Extract the (x, y) coordinate from the center of the cell holding the provided text.  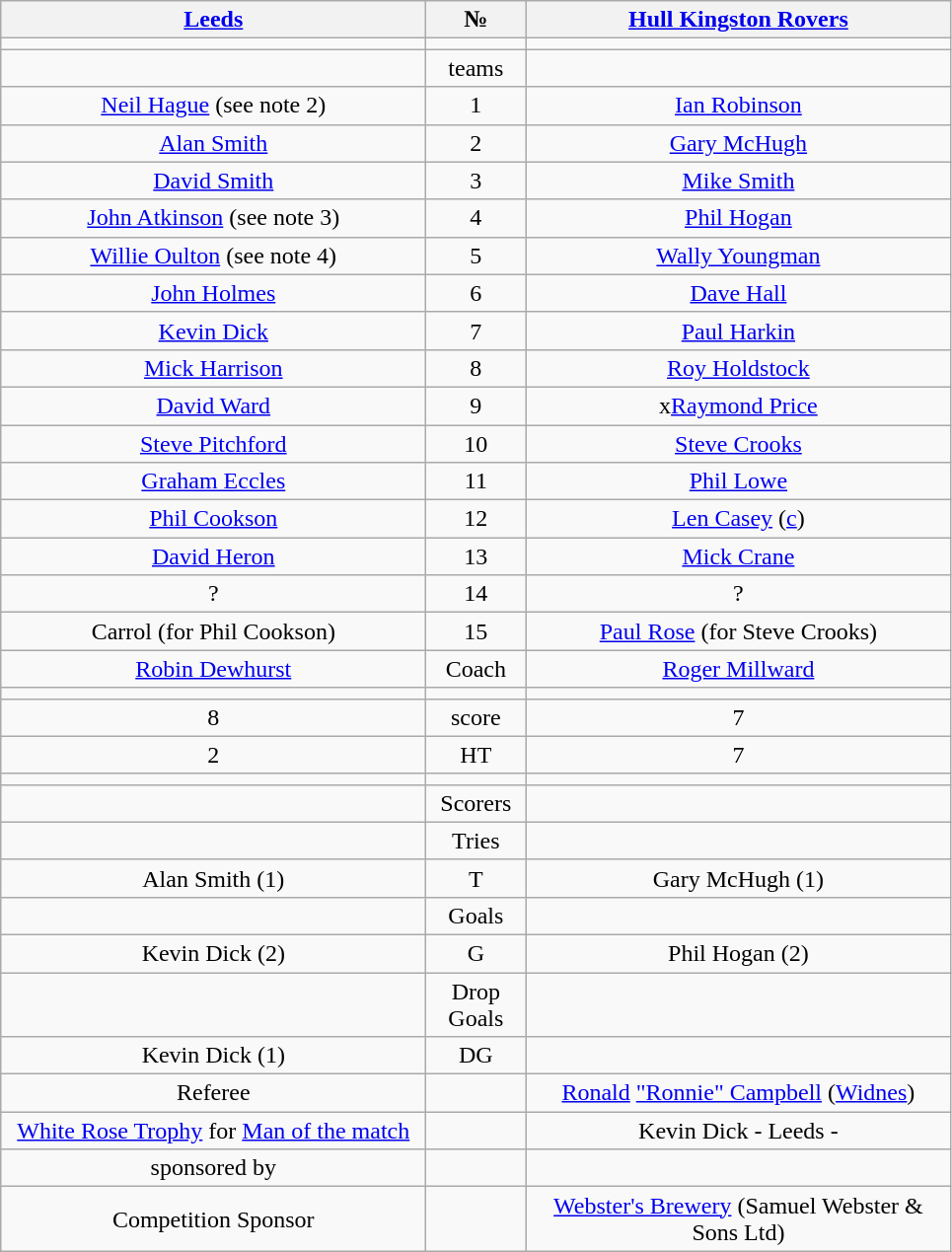
10 (476, 443)
Goals (476, 916)
Steve Crooks (738, 443)
DG (476, 1056)
№ (476, 20)
Alan Smith (1) (213, 878)
White Rose Trophy for Man of the match (213, 1131)
Robin Dewhurst (213, 669)
Scorers (476, 803)
Gary McHugh (1) (738, 878)
Gary McHugh (738, 143)
Ronald "Ronnie" Campbell (Widnes) (738, 1093)
Phil Lowe (738, 481)
David Ward (213, 405)
Paul Harkin (738, 331)
xRaymond Price (738, 405)
13 (476, 556)
David Smith (213, 181)
Kevin Dick - Leeds - (738, 1131)
Alan Smith (213, 143)
Wally Youngman (738, 256)
9 (476, 405)
Kevin Dick (2) (213, 953)
Len Casey (c) (738, 519)
Kevin Dick (213, 331)
1 (476, 106)
Coach (476, 669)
4 (476, 218)
Roger Millward (738, 669)
Phil Hogan (738, 218)
HT (476, 755)
Competition Sponsor (213, 1219)
Graham Eccles (213, 481)
3 (476, 181)
15 (476, 631)
Phil Cookson (213, 519)
Mike Smith (738, 181)
Webster's Brewery (Samuel Webster & Sons Ltd) (738, 1219)
Referee (213, 1093)
Neil Hague (see note 2) (213, 106)
sponsored by (213, 1168)
11 (476, 481)
Phil Hogan (2) (738, 953)
Mick Crane (738, 556)
John Atkinson (see note 3) (213, 218)
Ian Robinson (738, 106)
Tries (476, 841)
T (476, 878)
Paul Rose (for Steve Crooks) (738, 631)
Carrol (for Phil Cookson) (213, 631)
14 (476, 594)
John Holmes (213, 293)
Kevin Dick (1) (213, 1056)
teams (476, 68)
Leeds (213, 20)
Steve Pitchford (213, 443)
6 (476, 293)
G (476, 953)
Willie Oulton (see note 4) (213, 256)
Hull Kingston Rovers (738, 20)
12 (476, 519)
Dave Hall (738, 293)
5 (476, 256)
David Heron (213, 556)
score (476, 717)
Mick Harrison (213, 368)
Roy Holdstock (738, 368)
Drop Goals (476, 1004)
